Capture the cell that displays the provided text and extract its (x, y) central coordinate. 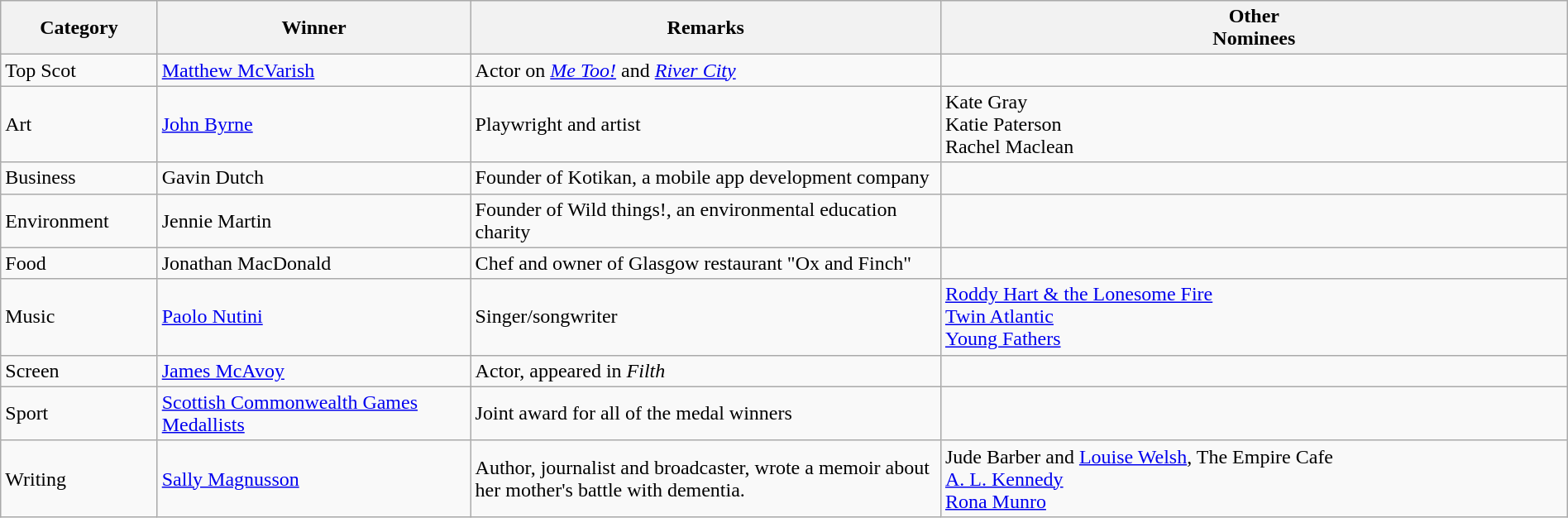
Kate GrayKatie PatersonRachel Maclean (1254, 124)
Sport (79, 414)
Actor on Me Too! and River City (705, 70)
Writing (79, 478)
Roddy Hart & the Lonesome FireTwin AtlanticYoung Fathers (1254, 317)
Sally Magnusson (314, 478)
Environment (79, 220)
Art (79, 124)
Category (79, 28)
Top Scot (79, 70)
Founder of Wild things!, an environmental education charity (705, 220)
Actor, appeared in Filth (705, 371)
Winner (314, 28)
James McAvoy (314, 371)
Jonathan MacDonald (314, 263)
Food (79, 263)
Business (79, 178)
Jude Barber and Louise Welsh, The Empire CafeA. L. KennedyRona Munro (1254, 478)
Remarks (705, 28)
Music (79, 317)
Matthew McVarish (314, 70)
Scottish Commonwealth Games Medallists (314, 414)
John Byrne (314, 124)
Playwright and artist (705, 124)
Chef and owner of Glasgow restaurant "Ox and Finch" (705, 263)
Joint award for all of the medal winners (705, 414)
OtherNominees (1254, 28)
Founder of Kotikan, a mobile app development company (705, 178)
Author, journalist and broadcaster, wrote a memoir about her mother's battle with dementia. (705, 478)
Singer/songwriter (705, 317)
Paolo Nutini (314, 317)
Jennie Martin (314, 220)
Gavin Dutch (314, 178)
Screen (79, 371)
